Capture the cell that displays the provided text and extract its (X, Y) central coordinate. 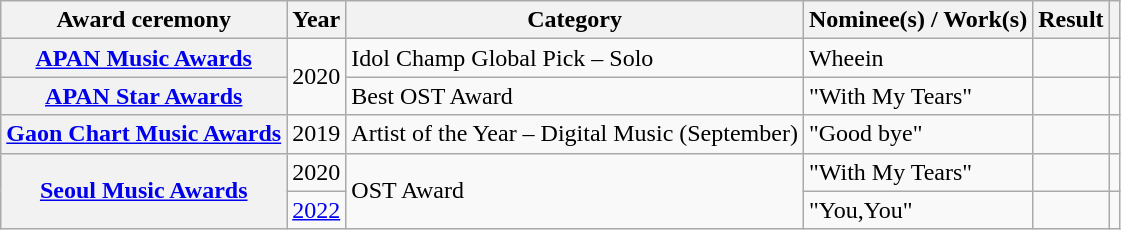
APAN Star Awards (144, 96)
Category (575, 20)
Best OST Award (575, 96)
Result (1071, 20)
Seoul Music Awards (144, 191)
2019 (316, 134)
OST Award (575, 191)
Artist of the Year – Digital Music (September) (575, 134)
Award ceremony (144, 20)
"Good bye" (918, 134)
Nominee(s) / Work(s) (918, 20)
Gaon Chart Music Awards (144, 134)
Year (316, 20)
"You,You" (918, 210)
Wheein (918, 58)
Idol Champ Global Pick – Solo (575, 58)
APAN Music Awards (144, 58)
2022 (316, 210)
